From the cell containing the given text, extract its center point as [X, Y] coordinate. 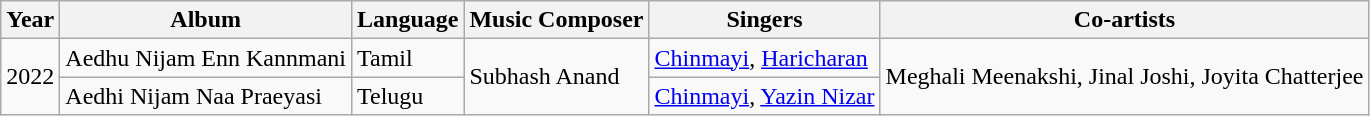
Aedhi Nijam Naa Praeyasi [206, 96]
Music Composer [556, 20]
Year [30, 20]
Chinmayi, Yazin Nizar [764, 96]
Meghali Meenakshi, Jinal Joshi, Joyita Chatterjee [1124, 77]
2022 [30, 77]
Telugu [407, 96]
Singers [764, 20]
Language [407, 20]
Tamil [407, 58]
Aedhu Nijam Enn Kannmani [206, 58]
Co-artists [1124, 20]
Album [206, 20]
Subhash Anand [556, 77]
Chinmayi, Haricharan [764, 58]
